For the text-containing cell, return its midpoint in (x, y) coordinate format. 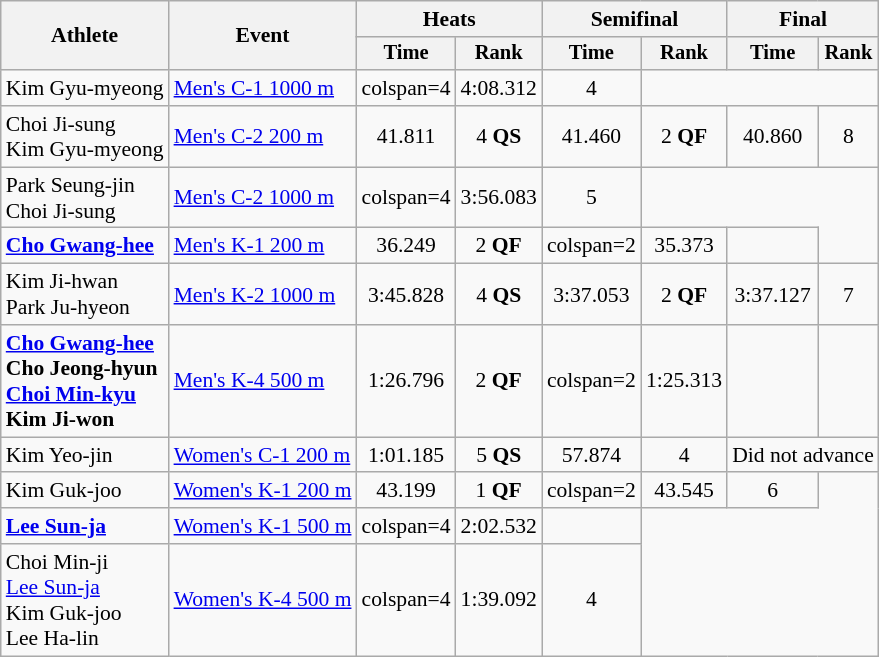
1:01.185 (406, 455)
Women's C-1 200 m (263, 455)
Women's K-4 500 m (263, 600)
Men's K-1 200 m (263, 246)
Event (263, 36)
Kim Gyu-myeong (85, 88)
5 (592, 198)
Men's C-2 200 m (263, 136)
Cho Gwang-hee (85, 246)
Men's C-2 1000 m (263, 198)
Men's K-4 500 m (263, 381)
Kim Yeo-jin (85, 455)
6 (772, 491)
41.811 (406, 136)
Kim Guk-joo (85, 491)
36.249 (406, 246)
3:37.127 (772, 294)
Did not advance (803, 455)
35.373 (684, 246)
Kim Ji-hwanPark Ju-hyeon (85, 294)
Lee Sun-ja (85, 526)
4:08.312 (499, 88)
Women's K-1 200 m (263, 491)
41.460 (592, 136)
Men's C-1 1000 m (263, 88)
3:45.828 (406, 294)
1:25.313 (684, 381)
43.199 (406, 491)
5 QS (499, 455)
7 (848, 294)
1:39.092 (499, 600)
Choi Min-jiLee Sun-jaKim Guk-jooLee Ha-lin (85, 600)
Heats (450, 19)
43.545 (684, 491)
Semifinal (634, 19)
Final (803, 19)
Choi Ji-sungKim Gyu-myeong (85, 136)
Park Seung-jinChoi Ji-sung (85, 198)
8 (848, 136)
2:02.532 (499, 526)
Athlete (85, 36)
1:26.796 (406, 381)
3:56.083 (499, 198)
Cho Gwang-heeCho Jeong-hyunChoi Min-kyuKim Ji-won (85, 381)
3:37.053 (592, 294)
Women's K-1 500 m (263, 526)
57.874 (592, 455)
1 QF (499, 491)
40.860 (772, 136)
Men's K-2 1000 m (263, 294)
